Output the (X, Y) coordinate of the center of the cell containing the given text.  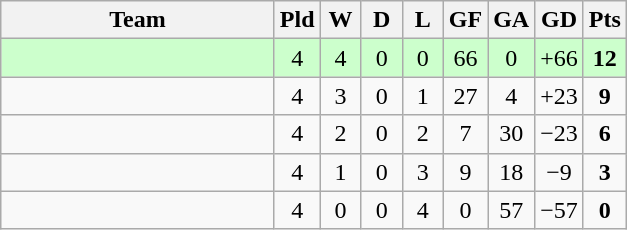
L (422, 20)
66 (465, 58)
+66 (560, 58)
GD (560, 20)
18 (512, 172)
27 (465, 96)
Pts (604, 20)
GF (465, 20)
Pld (297, 20)
6 (604, 134)
Team (138, 20)
7 (465, 134)
−23 (560, 134)
−57 (560, 210)
57 (512, 210)
−9 (560, 172)
+23 (560, 96)
D (382, 20)
30 (512, 134)
W (340, 20)
GA (512, 20)
12 (604, 58)
